Output the (x, y) coordinate of the center of the cell containing the given text.  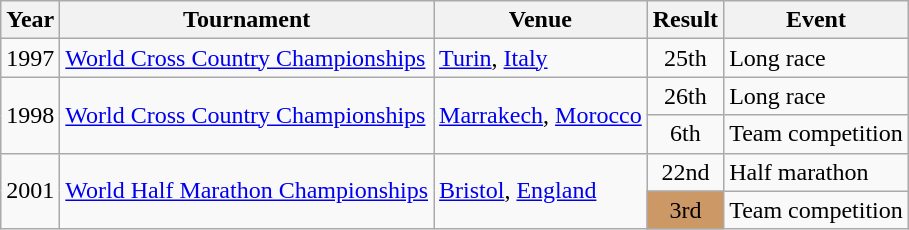
Bristol, England (541, 191)
Year (30, 20)
26th (685, 96)
25th (685, 58)
World Half Marathon Championships (247, 191)
Result (685, 20)
Venue (541, 20)
Tournament (247, 20)
Marrakech, Morocco (541, 115)
3rd (685, 210)
Half marathon (816, 172)
6th (685, 134)
Event (816, 20)
Turin, Italy (541, 58)
1997 (30, 58)
22nd (685, 172)
2001 (30, 191)
1998 (30, 115)
